Pinpoint the cell where the given text exists, returning its (X, Y) midpoint coordinate. 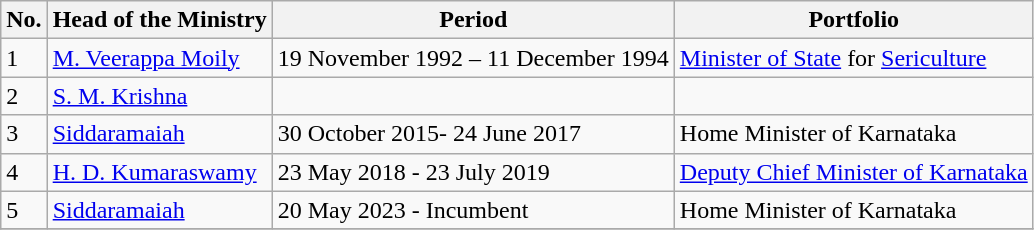
1 (24, 58)
Head of the Ministry (160, 20)
20 May 2023 - Incumbent (473, 210)
S. M. Krishna (160, 96)
Period (473, 20)
23 May 2018 - 23 July 2019 (473, 172)
Deputy Chief Minister of Karnataka (854, 172)
3 (24, 134)
5 (24, 210)
M. Veerappa Moily (160, 58)
4 (24, 172)
Portfolio (854, 20)
Minister of State for Sericulture (854, 58)
2 (24, 96)
19 November 1992 – 11 December 1994 (473, 58)
No. (24, 20)
H. D. Kumaraswamy (160, 172)
30 October 2015- 24 June 2017 (473, 134)
